Output the (X, Y) coordinate of the center of the cell containing the given text.  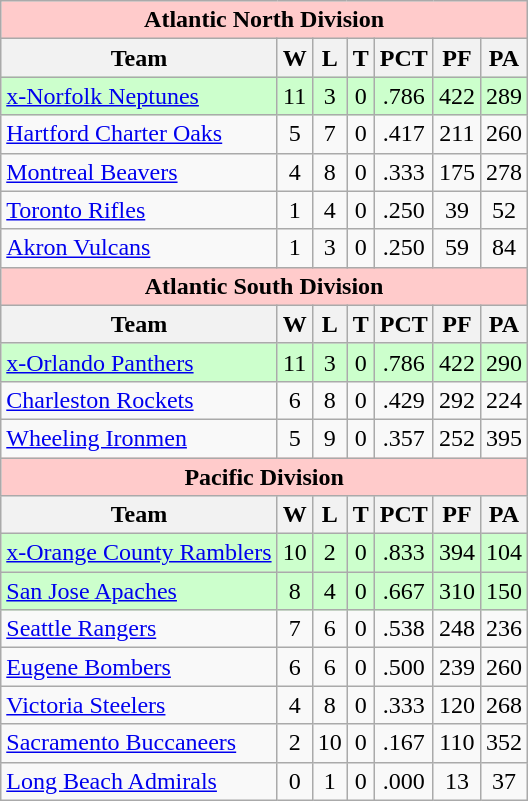
150 (504, 591)
52 (504, 210)
224 (504, 400)
Eugene Bombers (139, 667)
13 (456, 781)
9 (330, 438)
Montreal Beavers (139, 172)
Hartford Charter Oaks (139, 134)
Atlantic North Division (264, 20)
59 (456, 248)
248 (456, 629)
Pacific Division (264, 477)
252 (456, 438)
310 (456, 591)
Victoria Steelers (139, 705)
San Jose Apaches (139, 591)
.000 (404, 781)
Wheeling Ironmen (139, 438)
Atlantic South Division (264, 286)
239 (456, 667)
352 (504, 743)
84 (504, 248)
37 (504, 781)
268 (504, 705)
289 (504, 96)
211 (456, 134)
110 (456, 743)
278 (504, 172)
.500 (404, 667)
Akron Vulcans (139, 248)
.667 (404, 591)
395 (504, 438)
x-Orange County Ramblers (139, 553)
.429 (404, 400)
Sacramento Buccaneers (139, 743)
Toronto Rifles (139, 210)
.357 (404, 438)
290 (504, 362)
394 (456, 553)
Charleston Rockets (139, 400)
.538 (404, 629)
39 (456, 210)
x-Orlando Panthers (139, 362)
Long Beach Admirals (139, 781)
104 (504, 553)
Seattle Rangers (139, 629)
.167 (404, 743)
.833 (404, 553)
236 (504, 629)
292 (456, 400)
x-Norfolk Neptunes (139, 96)
175 (456, 172)
120 (456, 705)
.417 (404, 134)
